For the text-containing cell, return its midpoint in [X, Y] coordinate format. 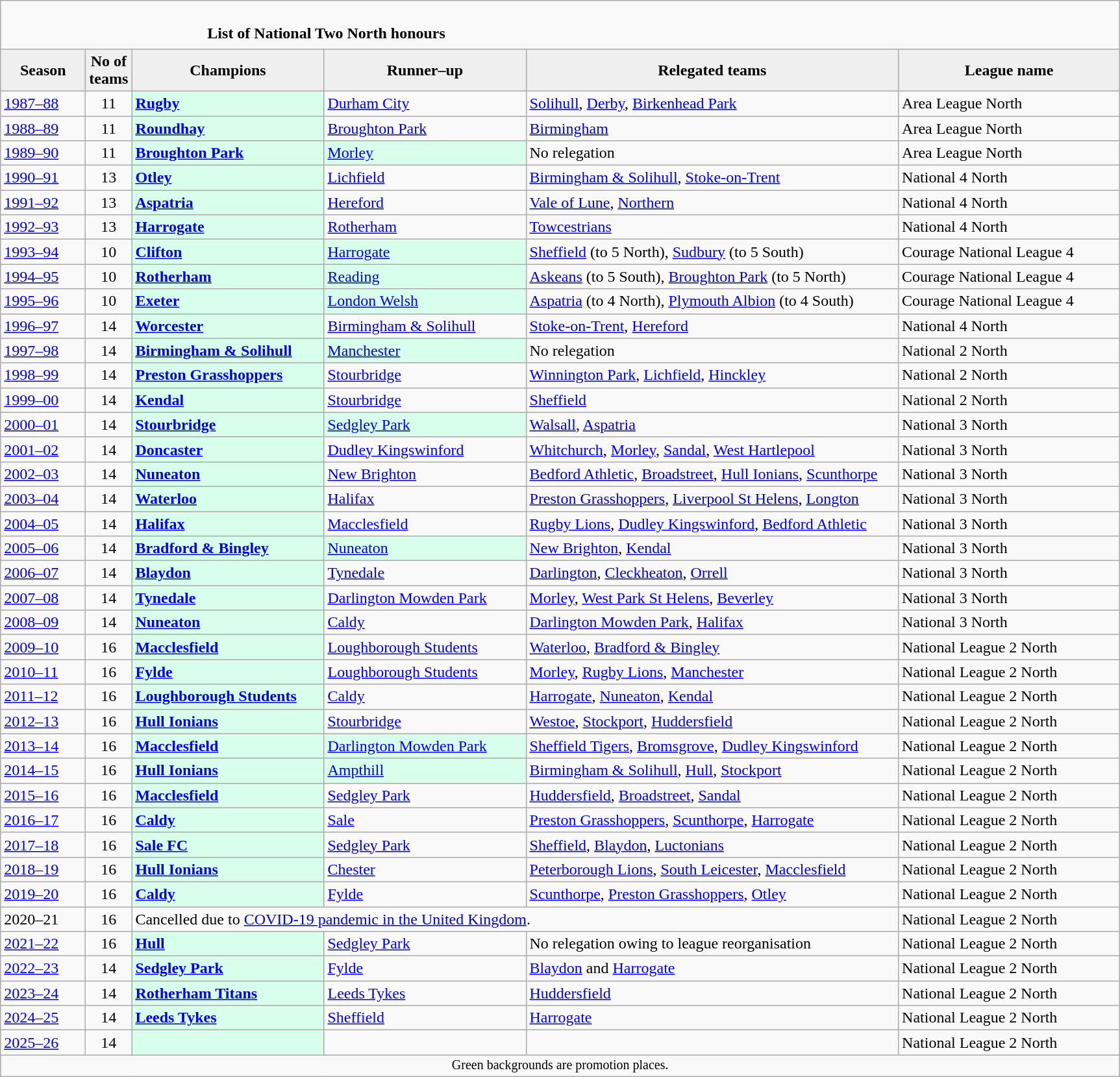
Peterborough Lions, South Leicester, Macclesfield [712, 869]
Rugby Lions, Dudley Kingswinford, Bedford Athletic [712, 524]
Rotherham Titans [228, 993]
Sale FC [228, 845]
Stoke-on-Trent, Hereford [712, 326]
New Brighton [425, 474]
Aspatria (to 4 North), Plymouth Albion (to 4 South) [712, 301]
Morley [425, 153]
Westoe, Stockport, Huddersfield [712, 721]
1999–00 [43, 400]
2015–16 [43, 795]
Champions [228, 70]
Dudley Kingswinford [425, 449]
2018–19 [43, 869]
2021–22 [43, 944]
Doncaster [228, 449]
1993–94 [43, 252]
2014–15 [43, 771]
2020–21 [43, 919]
2024–25 [43, 1018]
1994–95 [43, 277]
Winnington Park, Lichfield, Hinckley [712, 375]
1989–90 [43, 153]
Huddersfield, Broadstreet, Sandal [712, 795]
Otley [228, 178]
Season [43, 70]
Birmingham [712, 128]
Preston Grasshoppers, Liverpool St Helens, Longton [712, 499]
Scunthorpe, Preston Grasshoppers, Otley [712, 894]
Chester [425, 869]
Bedford Athletic, Broadstreet, Hull Ionians, Scunthorpe [712, 474]
2003–04 [43, 499]
Towcestrians [712, 227]
2019–20 [43, 894]
London Welsh [425, 301]
2004–05 [43, 524]
2013–14 [43, 746]
2022–23 [43, 969]
Birmingham & Solihull, Stoke-on-Trent [712, 178]
2005–06 [43, 549]
Clifton [228, 252]
2011–12 [43, 697]
Preston Grasshoppers [228, 375]
2001–02 [43, 449]
1996–97 [43, 326]
Walsall, Aspatria [712, 425]
Huddersfield [712, 993]
Morley, West Park St Helens, Beverley [712, 598]
2009–10 [43, 647]
Bradford & Bingley [228, 549]
Sale [425, 820]
1987–88 [43, 103]
Darlington Mowden Park, Halifax [712, 623]
Runner–up [425, 70]
Waterloo [228, 499]
Whitchurch, Morley, Sandal, West Hartlepool [712, 449]
2008–09 [43, 623]
Roundhay [228, 128]
Hereford [425, 203]
Sheffield, Blaydon, Luctonians [712, 845]
Rugby [228, 103]
Askeans (to 5 South), Broughton Park (to 5 North) [712, 277]
Lichfield [425, 178]
Sheffield Tigers, Bromsgrove, Dudley Kingswinford [712, 746]
Blaydon [228, 573]
Preston Grasshoppers, Scunthorpe, Harrogate [712, 820]
2016–17 [43, 820]
1991–92 [43, 203]
Cancelled due to COVID-19 pandemic in the United Kingdom. [516, 919]
Aspatria [228, 203]
1992–93 [43, 227]
Blaydon and Harrogate [712, 969]
New Brighton, Kendal [712, 549]
2007–08 [43, 598]
Morley, Rugby Lions, Manchester [712, 672]
Harrogate, Nuneaton, Kendal [712, 697]
Exeter [228, 301]
Relegated teams [712, 70]
Vale of Lune, Northern [712, 203]
Ampthill [425, 771]
2010–11 [43, 672]
1990–91 [43, 178]
2012–13 [43, 721]
2023–24 [43, 993]
Birmingham & Solihull, Hull, Stockport [712, 771]
Manchester [425, 351]
2006–07 [43, 573]
2025–26 [43, 1043]
Hull [228, 944]
Green backgrounds are promotion places. [560, 1066]
Darlington, Cleckheaton, Orrell [712, 573]
2000–01 [43, 425]
No relegation owing to league reorganisation [712, 944]
Durham City [425, 103]
Waterloo, Bradford & Bingley [712, 647]
1995–96 [43, 301]
1988–89 [43, 128]
1998–99 [43, 375]
Sheffield (to 5 North), Sudbury (to 5 South) [712, 252]
2017–18 [43, 845]
2002–03 [43, 474]
No of teams [109, 70]
League name [1009, 70]
Solihull, Derby, Birkenhead Park [712, 103]
1997–98 [43, 351]
Reading [425, 277]
Worcester [228, 326]
Kendal [228, 400]
